For the text-containing cell, return its midpoint in (x, y) coordinate format. 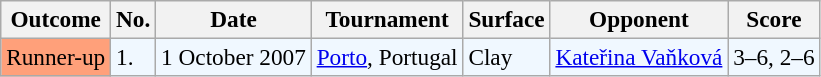
Clay (506, 57)
Date (234, 19)
Opponent (639, 19)
Porto, Portugal (387, 57)
1 October 2007 (234, 57)
1. (134, 57)
No. (134, 19)
Kateřina Vaňková (639, 57)
3–6, 2–6 (774, 57)
Outcome (56, 19)
Surface (506, 19)
Score (774, 19)
Runner-up (56, 57)
Tournament (387, 19)
